Pinpoint the cell where the given text exists, returning its [X, Y] midpoint coordinate. 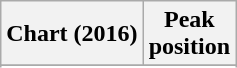
Chart (2016) [72, 34]
Peak position [189, 34]
